Capture the cell that displays the provided text and extract its [x, y] central coordinate. 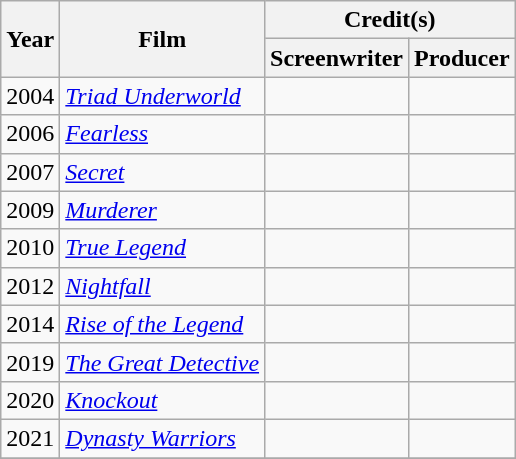
Murderer [162, 210]
Knockout [162, 400]
Dynasty Warriors [162, 438]
Triad Underworld [162, 96]
2012 [30, 286]
Nightfall [162, 286]
Secret [162, 172]
2006 [30, 134]
2014 [30, 324]
Screenwriter [337, 58]
2021 [30, 438]
2010 [30, 248]
2009 [30, 210]
True Legend [162, 248]
Film [162, 39]
2007 [30, 172]
Fearless [162, 134]
Producer [462, 58]
2004 [30, 96]
The Great Detective [162, 362]
2020 [30, 400]
Credit(s) [390, 20]
2019 [30, 362]
Rise of the Legend [162, 324]
Year [30, 39]
